Find where the given text appears and provide that cell's center as (x, y) coordinate. 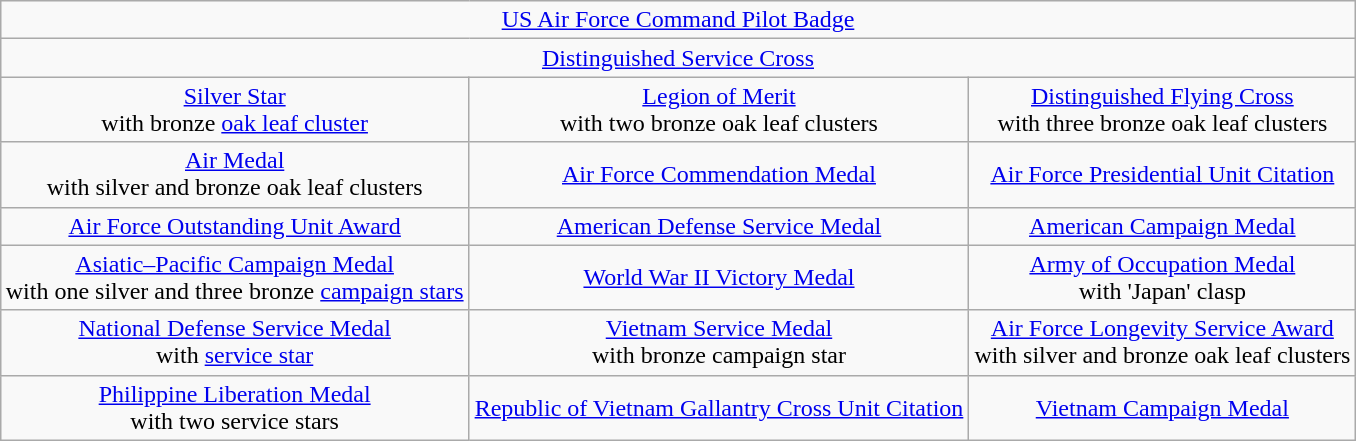
Distinguished Flying Crosswith three bronze oak leaf clusters (1162, 110)
Vietnam Campaign Medal (1162, 408)
Philippine Liberation Medalwith two service stars (234, 408)
American Defense Service Medal (719, 226)
American Campaign Medal (1162, 226)
National Defense Service Medalwith service star (234, 342)
Air Medalwith silver and bronze oak leaf clusters (234, 174)
Distinguished Service Cross (678, 58)
World War II Victory Medal (719, 278)
Air Force Longevity Service Awardwith silver and bronze oak leaf clusters (1162, 342)
Vietnam Service Medalwith bronze campaign star (719, 342)
Silver Starwith bronze oak leaf cluster (234, 110)
Air Force Presidential Unit Citation (1162, 174)
Air Force Outstanding Unit Award (234, 226)
US Air Force Command Pilot Badge (678, 20)
Legion of Meritwith two bronze oak leaf clusters (719, 110)
Air Force Commendation Medal (719, 174)
Army of Occupation Medalwith 'Japan' clasp (1162, 278)
Republic of Vietnam Gallantry Cross Unit Citation (719, 408)
Asiatic–Pacific Campaign Medalwith one silver and three bronze campaign stars (234, 278)
